Return the (x, y) coordinate for the center point of the cell that contains the specified text.  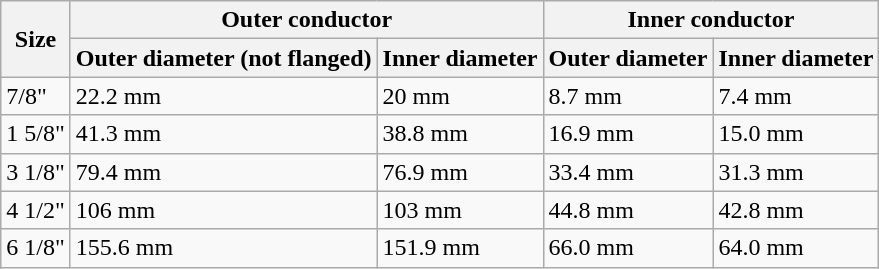
22.2 mm (224, 96)
41.3 mm (224, 134)
3 1/8" (36, 172)
151.9 mm (460, 248)
1 5/8" (36, 134)
155.6 mm (224, 248)
76.9 mm (460, 172)
Size (36, 39)
6 1/8" (36, 248)
7/8" (36, 96)
7.4 mm (796, 96)
38.8 mm (460, 134)
Inner conductor (711, 20)
Outer diameter (not flanged) (224, 58)
66.0 mm (628, 248)
79.4 mm (224, 172)
31.3 mm (796, 172)
106 mm (224, 210)
103 mm (460, 210)
44.8 mm (628, 210)
16.9 mm (628, 134)
20 mm (460, 96)
33.4 mm (628, 172)
8.7 mm (628, 96)
Outer conductor (306, 20)
64.0 mm (796, 248)
Outer diameter (628, 58)
4 1/2" (36, 210)
42.8 mm (796, 210)
15.0 mm (796, 134)
